Identify which cell holds the provided text, then report its [X, Y] central coordinate. 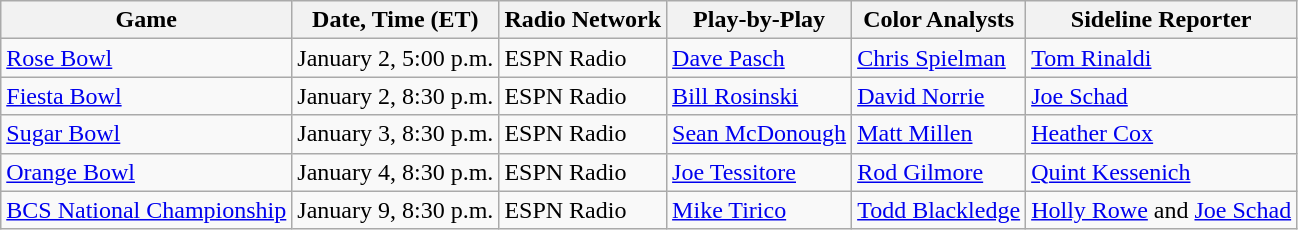
Bill Rosinski [760, 96]
Color Analysts [939, 20]
Chris Spielman [939, 58]
Sugar Bowl [146, 134]
Quint Kessenich [1162, 172]
Holly Rowe and Joe Schad [1162, 210]
Todd Blackledge [939, 210]
Play-by-Play [760, 20]
Rod Gilmore [939, 172]
Mike Tirico [760, 210]
Heather Cox [1162, 134]
Tom Rinaldi [1162, 58]
BCS National Championship [146, 210]
January 4, 8:30 p.m. [396, 172]
Date, Time (ET) [396, 20]
January 3, 8:30 p.m. [396, 134]
Rose Bowl [146, 58]
Dave Pasch [760, 58]
Matt Millen [939, 134]
Joe Tessitore [760, 172]
January 2, 5:00 p.m. [396, 58]
January 9, 8:30 p.m. [396, 210]
Game [146, 20]
Orange Bowl [146, 172]
Radio Network [583, 20]
January 2, 8:30 p.m. [396, 96]
David Norrie [939, 96]
Sean McDonough [760, 134]
Joe Schad [1162, 96]
Sideline Reporter [1162, 20]
Fiesta Bowl [146, 96]
